Find where the given text appears and provide that cell's center as (x, y) coordinate. 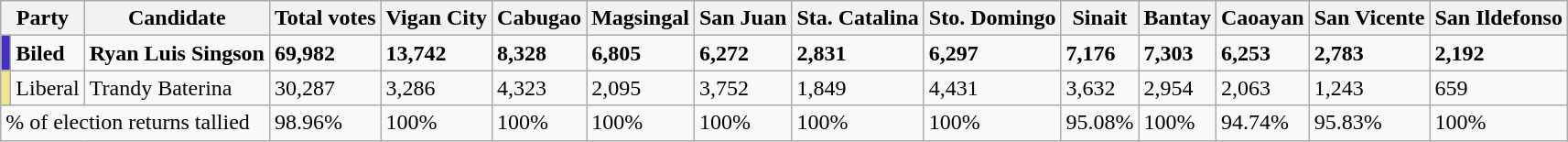
6,805 (641, 53)
95.83% (1369, 123)
3,632 (1100, 88)
Party (42, 18)
2,783 (1369, 53)
2,095 (641, 88)
San Ildefonso (1498, 18)
Trandy Baterina (177, 88)
4,323 (540, 88)
Bantay (1177, 18)
69,982 (325, 53)
1,243 (1369, 88)
3,286 (437, 88)
6,253 (1262, 53)
6,272 (742, 53)
Vigan City (437, 18)
13,742 (437, 53)
Magsingal (641, 18)
4,431 (992, 88)
Biled (48, 53)
659 (1498, 88)
% of election returns tallied (135, 123)
2,063 (1262, 88)
Sta. Catalina (858, 18)
30,287 (325, 88)
94.74% (1262, 123)
Caoayan (1262, 18)
San Juan (742, 18)
Sinait (1100, 18)
San Vicente (1369, 18)
2,831 (858, 53)
2,954 (1177, 88)
Liberal (48, 88)
1,849 (858, 88)
8,328 (540, 53)
95.08% (1100, 123)
7,303 (1177, 53)
Cabugao (540, 18)
2,192 (1498, 53)
Candidate (177, 18)
3,752 (742, 88)
Ryan Luis Singson (177, 53)
7,176 (1100, 53)
98.96% (325, 123)
6,297 (992, 53)
Total votes (325, 18)
Sto. Domingo (992, 18)
